Scan for the cell matching the given text and deliver its [X, Y] coordinate at center. 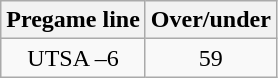
59 [210, 58]
Over/under [210, 20]
Pregame line [74, 20]
UTSA –6 [74, 58]
